Identify which cell holds the provided text, then report its [X, Y] central coordinate. 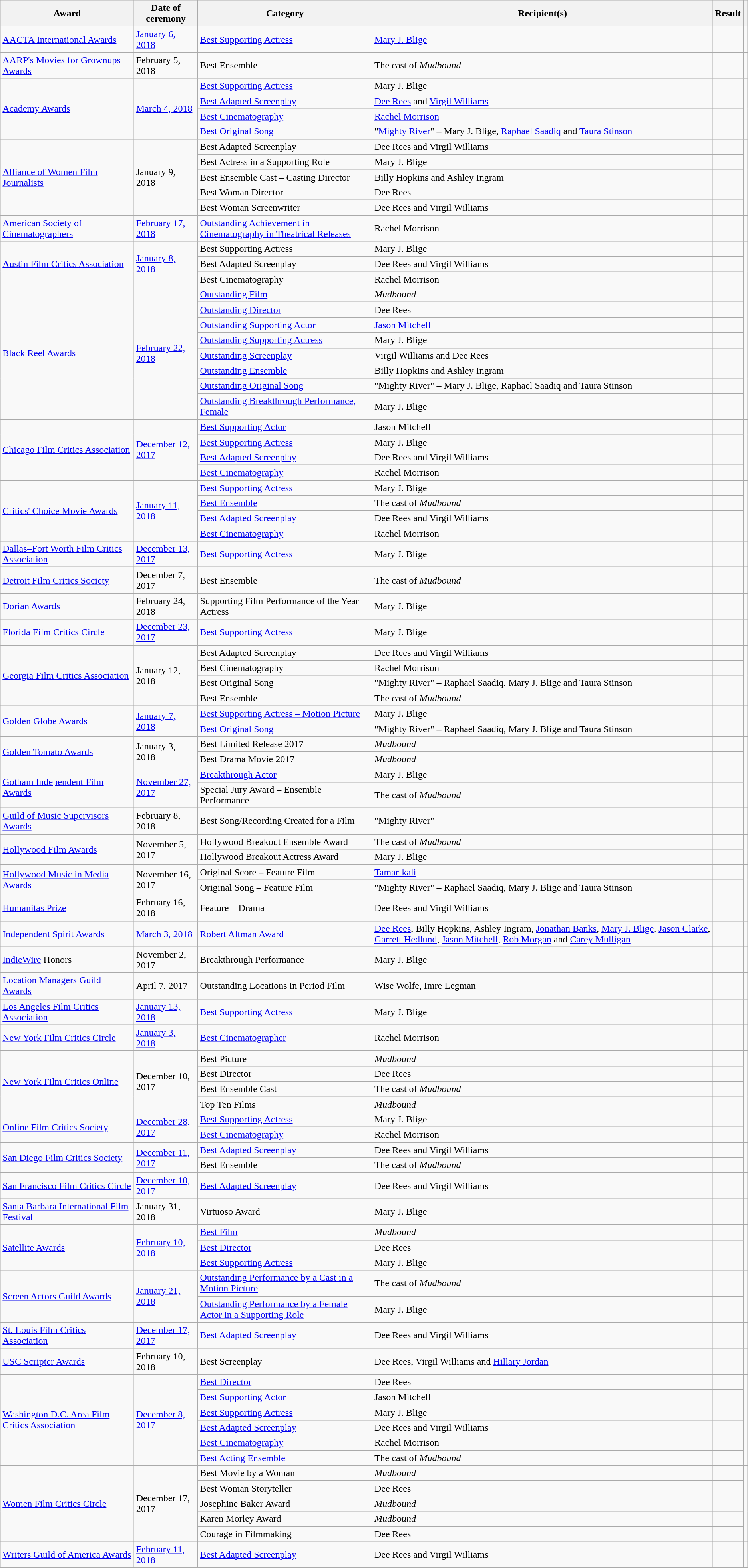
St. Louis Film Critics Association [67, 1335]
Virgil Williams and Dee Rees [542, 355]
Outstanding Film [285, 295]
Independent Spirit Awards [67, 934]
Golden Globe Awards [67, 721]
Hollywood Breakout Actress Award [285, 857]
November 5, 2017 [166, 849]
Detroit Film Critics Society [67, 580]
Dorian Awards [67, 606]
Critics' Choice Movie Awards [67, 511]
Outstanding Performance by a Cast in a Motion Picture [285, 1283]
January 13, 2018 [166, 1012]
Hollywood Music in Media Awards [67, 880]
February 22, 2018 [166, 353]
Outstanding Achievement in Cinematography in Theatrical Releases [285, 228]
Academy Awards [67, 109]
Best Limited Release 2017 [285, 744]
Dee Rees, Billy Hopkins, Ashley Ingram, Jonathan Banks, Mary J. Blige, Jason Clarke, Garrett Hedlund, Jason Mitchell, Rob Morgan and Carey Mulligan [542, 934]
Georgia Film Critics Association [67, 675]
Best Cinematographer [285, 1038]
Best Ensemble Cast – Casting Director [285, 177]
Outstanding Director [285, 310]
Original Song – Feature Film [285, 887]
Tamar-kali [542, 872]
Best Acting Ensemble [285, 1458]
January 6, 2018 [166, 39]
Outstanding Performance by a Female Actor in a Supporting Role [285, 1309]
Karen Morley Award [285, 1519]
AACTA International Awards [67, 39]
Josephine Baker Award [285, 1504]
USC Scripter Awards [67, 1361]
Best Woman Screenwriter [285, 207]
January 11, 2018 [166, 511]
Hollywood Film Awards [67, 849]
Dee Rees, Virgil Williams and Hillary Jordan [542, 1361]
Supporting Film Performance of the Year – Actress [285, 606]
February 24, 2018 [166, 606]
February 17, 2018 [166, 228]
March 3, 2018 [166, 934]
Outstanding Supporting Actress [285, 340]
AARP's Movies for Grownups Awards [67, 66]
Best Actress in a Supporting Role [285, 162]
"Mighty River" [542, 821]
Best Drama Movie 2017 [285, 759]
January 8, 2018 [166, 264]
Florida Film Critics Circle [67, 632]
December 28, 2017 [166, 1127]
February 11, 2018 [166, 1555]
January 12, 2018 [166, 675]
December 13, 2017 [166, 554]
December 7, 2017 [166, 580]
Outstanding Original Song [285, 386]
February 5, 2018 [166, 66]
Guild of Music Supervisors Awards [67, 821]
Alliance of Women Film Journalists [67, 177]
Los Angeles Film Critics Association [67, 1012]
December 8, 2017 [166, 1420]
February 8, 2018 [166, 821]
Outstanding Screenplay [285, 355]
Breakthrough Actor [285, 774]
IndieWire Honors [67, 960]
New York Film Critics Online [67, 1081]
Robert Altman Award [285, 934]
January 31, 2018 [166, 1212]
Virtuoso Award [285, 1212]
Special Jury Award – Ensemble Performance [285, 795]
Result [728, 14]
Best Movie by a Woman [285, 1473]
Best Supporting Actress – Motion Picture [285, 713]
Chicago Film Critics Association [67, 450]
Original Score – Feature Film [285, 872]
Best Picture [285, 1058]
January 7, 2018 [166, 721]
Black Reel Awards [67, 353]
Recipient(s) [542, 14]
Gotham Independent Film Awards [67, 787]
Satellite Awards [67, 1247]
Category [285, 14]
November 2, 2017 [166, 960]
Outstanding Breakthrough Performance, Female [285, 406]
Washington D.C. Area Film Critics Association [67, 1420]
Best Woman Storyteller [285, 1488]
March 4, 2018 [166, 109]
Online Film Critics Society [67, 1127]
December 23, 2017 [166, 632]
Date of ceremony [166, 14]
November 16, 2017 [166, 880]
December 12, 2017 [166, 450]
Women Film Critics Circle [67, 1504]
New York Film Critics Circle [67, 1038]
San Francisco Film Critics Circle [67, 1185]
Santa Barbara International Film Festival [67, 1212]
Best Song/Recording Created for a Film [285, 821]
Dallas–Fort Worth Film Critics Association [67, 554]
American Society of Cinematographers [67, 228]
Hollywood Breakout Ensemble Award [285, 842]
Feature – Drama [285, 908]
Wise Wolfe, Imre Legman [542, 986]
December 11, 2017 [166, 1158]
Outstanding Supporting Actor [285, 325]
Top Ten Films [285, 1104]
Screen Actors Guild Awards [67, 1296]
Courage in Filmmaking [285, 1534]
Best Woman Director [285, 192]
Outstanding Locations in Period Film [285, 986]
Best Ensemble Cast [285, 1089]
Best Screenplay [285, 1361]
Austin Film Critics Association [67, 264]
Humanitas Prize [67, 908]
January 9, 2018 [166, 177]
Golden Tomato Awards [67, 751]
San Diego Film Critics Society [67, 1158]
Location Managers Guild Awards [67, 986]
Award [67, 14]
Writers Guild of America Awards [67, 1555]
February 16, 2018 [166, 908]
Best Film [285, 1232]
April 7, 2017 [166, 986]
Outstanding Ensemble [285, 371]
November 27, 2017 [166, 787]
January 21, 2018 [166, 1296]
Breakthrough Performance [285, 960]
